Extract the (x, y) coordinate from the center of the cell holding the provided text.  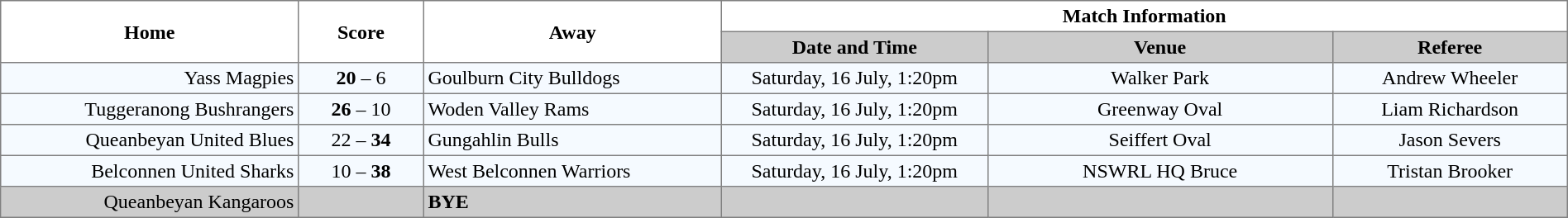
Andrew Wheeler (1450, 78)
Score (361, 31)
Queanbeyan Kangaroos (150, 202)
Venue (1159, 47)
Away (572, 31)
Yass Magpies (150, 78)
Home (150, 31)
Walker Park (1159, 78)
Queanbeyan United Blues (150, 140)
Jason Severs (1450, 140)
Tristan Brooker (1450, 171)
Liam Richardson (1450, 109)
West Belconnen Warriors (572, 171)
Match Information (1145, 17)
Seiffert Oval (1159, 140)
Woden Valley Rams (572, 109)
26 – 10 (361, 109)
Referee (1450, 47)
Greenway Oval (1159, 109)
20 – 6 (361, 78)
22 – 34 (361, 140)
NSWRL HQ Bruce (1159, 171)
10 – 38 (361, 171)
Gungahlin Bulls (572, 140)
Goulburn City Bulldogs (572, 78)
BYE (572, 202)
Date and Time (854, 47)
Tuggeranong Bushrangers (150, 109)
Belconnen United Sharks (150, 171)
